Provide the [X, Y] coordinate of the cell's center where the given text is located.  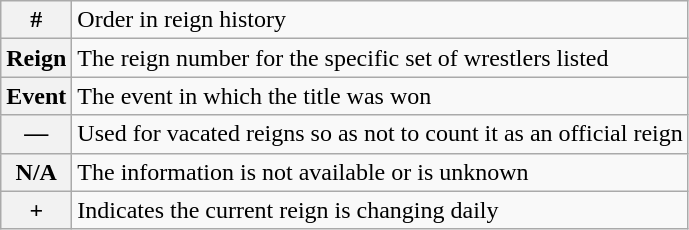
— [36, 134]
The information is not available or is unknown [380, 172]
Reign [36, 58]
+ [36, 210]
N/A [36, 172]
# [36, 20]
Event [36, 96]
Order in reign history [380, 20]
Indicates the current reign is changing daily [380, 210]
The event in which the title was won [380, 96]
Used for vacated reigns so as not to count it as an official reign [380, 134]
The reign number for the specific set of wrestlers listed [380, 58]
